Output the (x, y) coordinate of the center of the cell containing the given text.  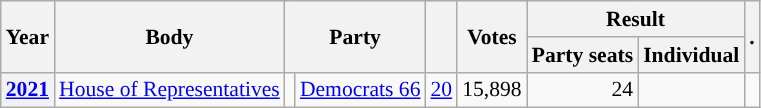
Votes (492, 36)
Party seats (582, 55)
Democrats 66 (360, 90)
20 (442, 90)
Result (636, 19)
Year (28, 36)
Body (170, 36)
Party (356, 36)
2021 (28, 90)
Individual (691, 55)
24 (582, 90)
House of Representatives (170, 90)
. (752, 36)
15,898 (492, 90)
